Find where the given text appears and provide that cell's center as (x, y) coordinate. 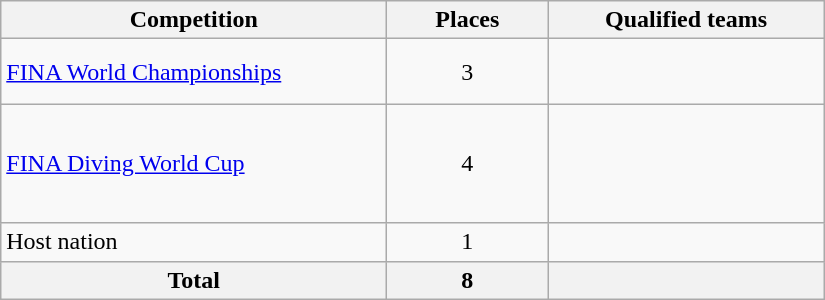
1 (468, 242)
Total (194, 280)
FINA Diving World Cup (194, 164)
Qualified teams (686, 20)
Host nation (194, 242)
8 (468, 280)
Places (468, 20)
4 (468, 164)
Competition (194, 20)
3 (468, 72)
FINA World Championships (194, 72)
